Provide the [x, y] coordinate of the cell's center where the given text is located.  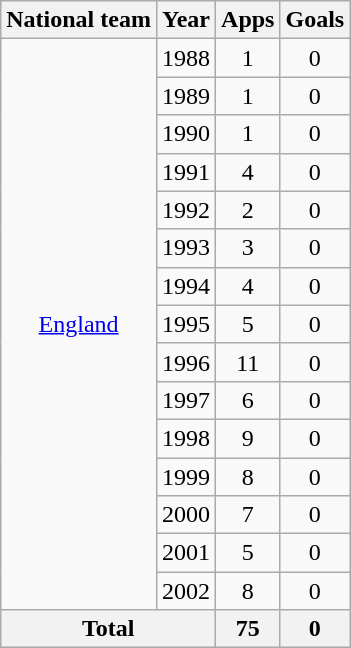
Year [186, 20]
75 [248, 629]
Total [108, 629]
7 [248, 515]
2001 [186, 553]
1997 [186, 400]
1999 [186, 477]
3 [248, 248]
1990 [186, 134]
Apps [248, 20]
1994 [186, 286]
1991 [186, 172]
1995 [186, 324]
1993 [186, 248]
England [79, 324]
1988 [186, 58]
6 [248, 400]
11 [248, 362]
9 [248, 438]
1989 [186, 96]
1992 [186, 210]
1996 [186, 362]
2000 [186, 515]
2002 [186, 591]
Goals [315, 20]
1998 [186, 438]
2 [248, 210]
National team [79, 20]
